From the cell containing the given text, extract its center point as [x, y] coordinate. 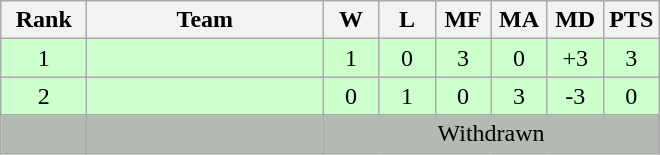
PTS [631, 20]
W [351, 20]
Withdrawn [491, 134]
Team [205, 20]
+3 [575, 58]
MD [575, 20]
2 [44, 96]
L [407, 20]
-3 [575, 96]
Rank [44, 20]
MA [519, 20]
MF [463, 20]
